Extract the (x, y) coordinate from the center of the cell holding the provided text.  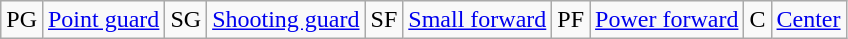
PG (22, 20)
Power forward (667, 20)
C (758, 20)
SG (186, 20)
Shooting guard (286, 20)
Point guard (103, 20)
Small forward (478, 20)
Center (808, 20)
SF (384, 20)
PF (571, 20)
